Locate the cell with the specified text and output its (X, Y) center coordinate. 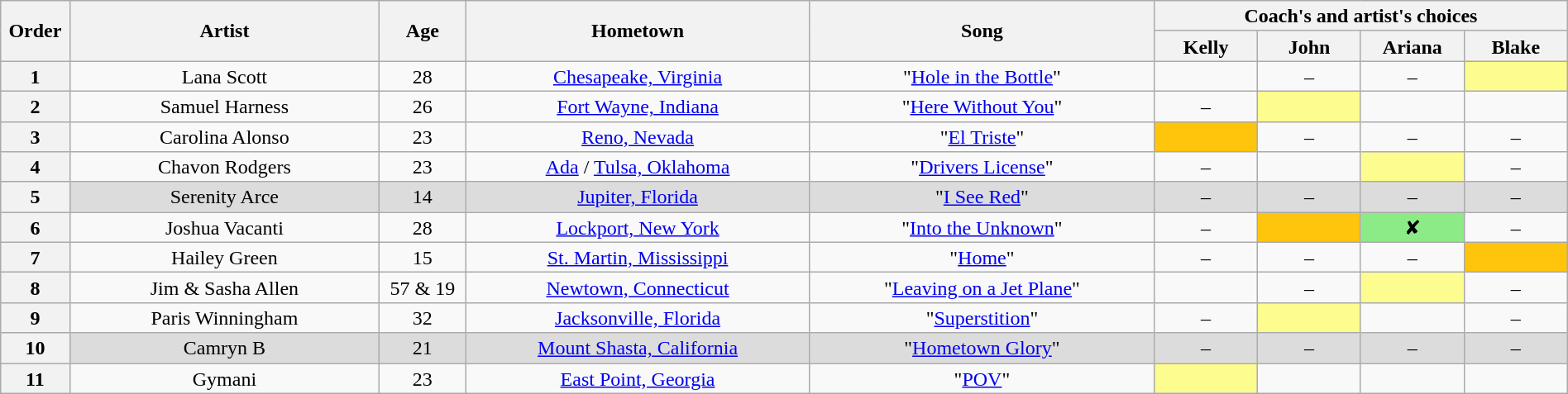
St. Martin, Mississippi (638, 258)
26 (423, 106)
"Home" (982, 258)
Camryn B (225, 349)
6 (35, 228)
57 & 19 (423, 287)
Fort Wayne, Indiana (638, 106)
32 (423, 317)
"El Triste" (982, 137)
Lana Scott (225, 76)
Gymani (225, 378)
11 (35, 378)
3 (35, 137)
Reno, Nevada (638, 137)
"Hometown Glory" (982, 349)
Order (35, 31)
4 (35, 167)
Lockport, New York (638, 228)
21 (423, 349)
John (1310, 46)
Joshua Vacanti (225, 228)
"Drivers License" (982, 167)
1 (35, 76)
Paris Winningham (225, 317)
Ada / Tulsa, Oklahoma (638, 167)
Mount Shasta, California (638, 349)
Samuel Harness (225, 106)
Carolina Alonso (225, 137)
Blake (1515, 46)
Hailey Green (225, 258)
Newtown, Connecticut (638, 287)
Chesapeake, Virginia (638, 76)
Jacksonville, Florida (638, 317)
7 (35, 258)
"Superstition" (982, 317)
Kelly (1206, 46)
Coach's and artist's choices (1361, 17)
Jim & Sasha Allen (225, 287)
Ariana (1413, 46)
14 (423, 197)
9 (35, 317)
"Leaving on a Jet Plane" (982, 287)
5 (35, 197)
Jupiter, Florida (638, 197)
Serenity Arce (225, 197)
Hometown (638, 31)
Song (982, 31)
8 (35, 287)
Artist (225, 31)
Age (423, 31)
"I See Red" (982, 197)
"POV" (982, 378)
10 (35, 349)
✘ (1413, 228)
Chavon Rodgers (225, 167)
East Point, Georgia (638, 378)
2 (35, 106)
"Here Without You" (982, 106)
"Hole in the Bottle" (982, 76)
"Into the Unknown" (982, 228)
15 (423, 258)
